From the cell containing the given text, extract its center point as [X, Y] coordinate. 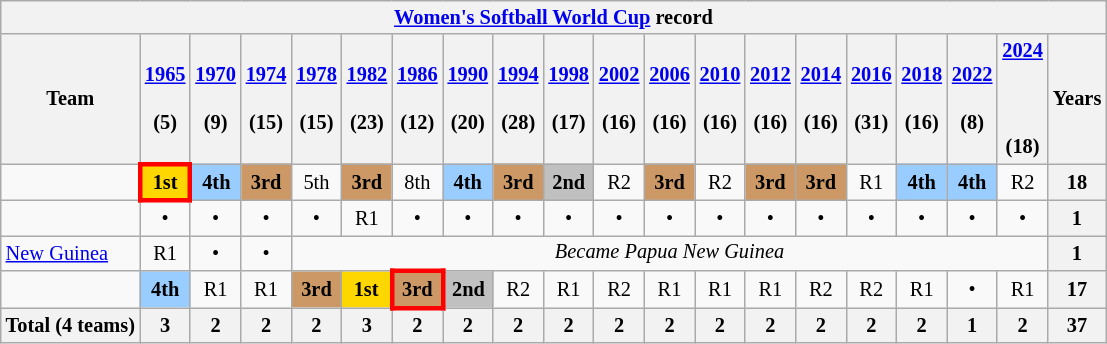
Women's Softball World Cup record [554, 17]
Years [1077, 99]
Total (4 teams) [70, 324]
37 [1077, 324]
2010(16) [720, 99]
Became Papua New Guinea [670, 252]
2022(8) [972, 99]
2002(16) [619, 99]
2016(31) [871, 99]
1965(5) [165, 99]
1978(15) [316, 99]
1970(9) [215, 99]
2012(16) [770, 99]
1986(12) [417, 99]
2014(16) [821, 99]
New Guinea [70, 252]
2018(16) [921, 99]
8th [417, 182]
1982(23) [367, 99]
17 [1077, 290]
5th [316, 182]
Team [70, 99]
1974(15) [266, 99]
1998(17) [568, 99]
1990(20) [468, 99]
2024(18) [1022, 99]
2006(16) [669, 99]
1994(28) [518, 99]
18 [1077, 182]
